Detect which cell encompasses the target text, then output its (x, y) center coordinate. 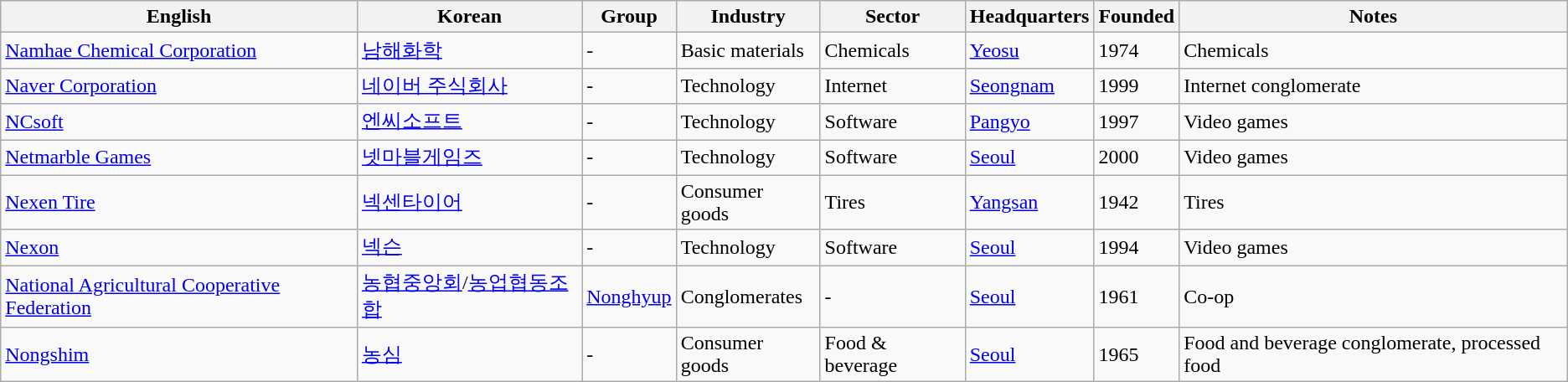
Food and beverage conglomerate, processed food (1374, 355)
농심 (469, 355)
Internet (893, 85)
넥센타이어 (469, 203)
Founded (1137, 17)
Basic materials (748, 50)
Nexen Tire (179, 203)
Nexon (179, 248)
Nonghyup (629, 297)
Korean (469, 17)
Sector (893, 17)
1965 (1137, 355)
Food & beverage (893, 355)
Industry (748, 17)
1997 (1137, 122)
NCsoft (179, 122)
네이버 주식회사 (469, 85)
Seongnam (1029, 85)
Group (629, 17)
농협중앙회/농업협동조합 (469, 297)
Naver Corporation (179, 85)
Co-op (1374, 297)
1942 (1137, 203)
남해화학 (469, 50)
1999 (1137, 85)
Netmarble Games (179, 157)
엔씨소프트 (469, 122)
Conglomerates (748, 297)
Yeosu (1029, 50)
Internet conglomerate (1374, 85)
Namhae Chemical Corporation (179, 50)
1961 (1137, 297)
1994 (1137, 248)
Nongshim (179, 355)
Headquarters (1029, 17)
English (179, 17)
1974 (1137, 50)
Pangyo (1029, 122)
Notes (1374, 17)
Yangsan (1029, 203)
넥슨 (469, 248)
National Agricultural Cooperative Federation (179, 297)
2000 (1137, 157)
넷마블게임즈 (469, 157)
